Scan for the cell matching the given text and deliver its [X, Y] coordinate at center. 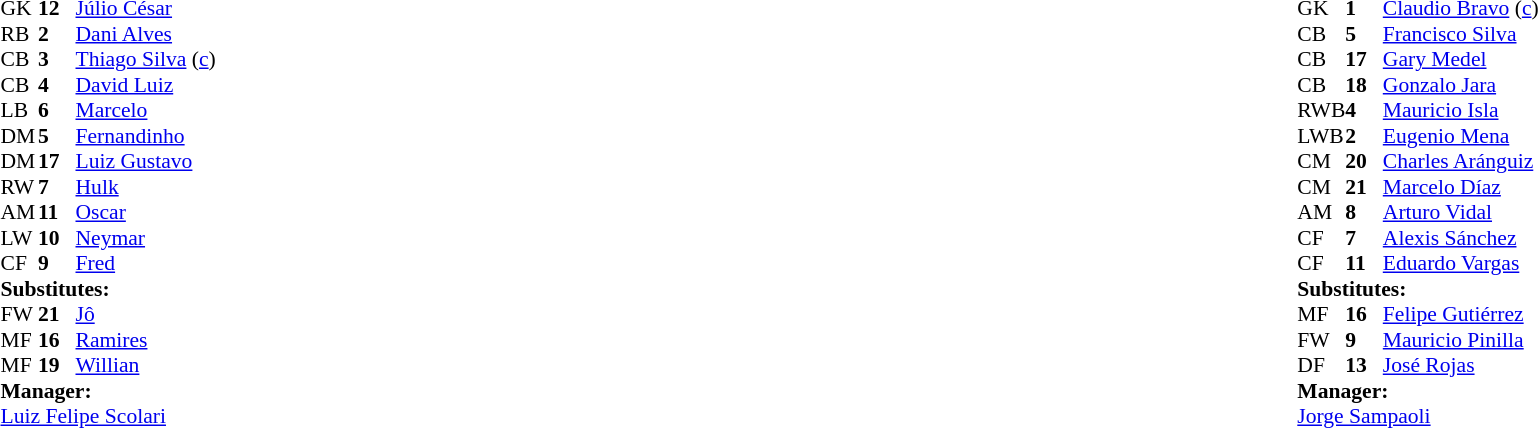
6 [57, 111]
3 [57, 59]
Willian [146, 365]
Ramires [146, 340]
Oscar [146, 213]
David Luiz [146, 85]
Jô [146, 315]
Fred [146, 263]
20 [1364, 161]
Luiz Gustavo [146, 161]
RWB [1321, 111]
DF [1321, 365]
Hulk [146, 187]
Fernandinho [146, 136]
19 [57, 365]
LWB [1321, 136]
RW [19, 187]
10 [57, 238]
RB [19, 34]
13 [1364, 365]
Marcelo [146, 111]
Neymar [146, 238]
LW [19, 238]
Dani Alves [146, 34]
LB [19, 111]
Thiago Silva (c) [146, 59]
18 [1364, 85]
8 [1364, 213]
